Determine the [x, y] coordinate at the center of the cell enclosing the given text.  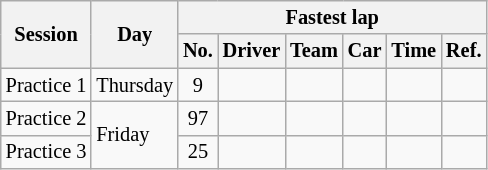
Car [365, 51]
Friday [134, 134]
Day [134, 34]
97 [198, 118]
Practice 2 [46, 118]
Ref. [464, 51]
25 [198, 152]
Thursday [134, 85]
Team [314, 51]
No. [198, 51]
Fastest lap [332, 17]
Practice 3 [46, 152]
9 [198, 85]
Time [414, 51]
Practice 1 [46, 85]
Driver [252, 51]
Session [46, 34]
